From the cell containing the given text, extract its center point as (x, y) coordinate. 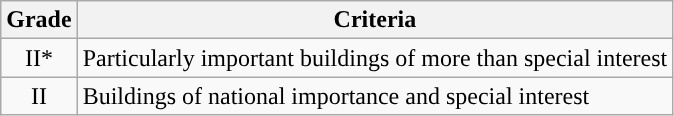
II (39, 96)
Buildings of national importance and special interest (375, 96)
Criteria (375, 20)
Grade (39, 20)
II* (39, 58)
Particularly important buildings of more than special interest (375, 58)
